For the text-containing cell, return its midpoint in (X, Y) coordinate format. 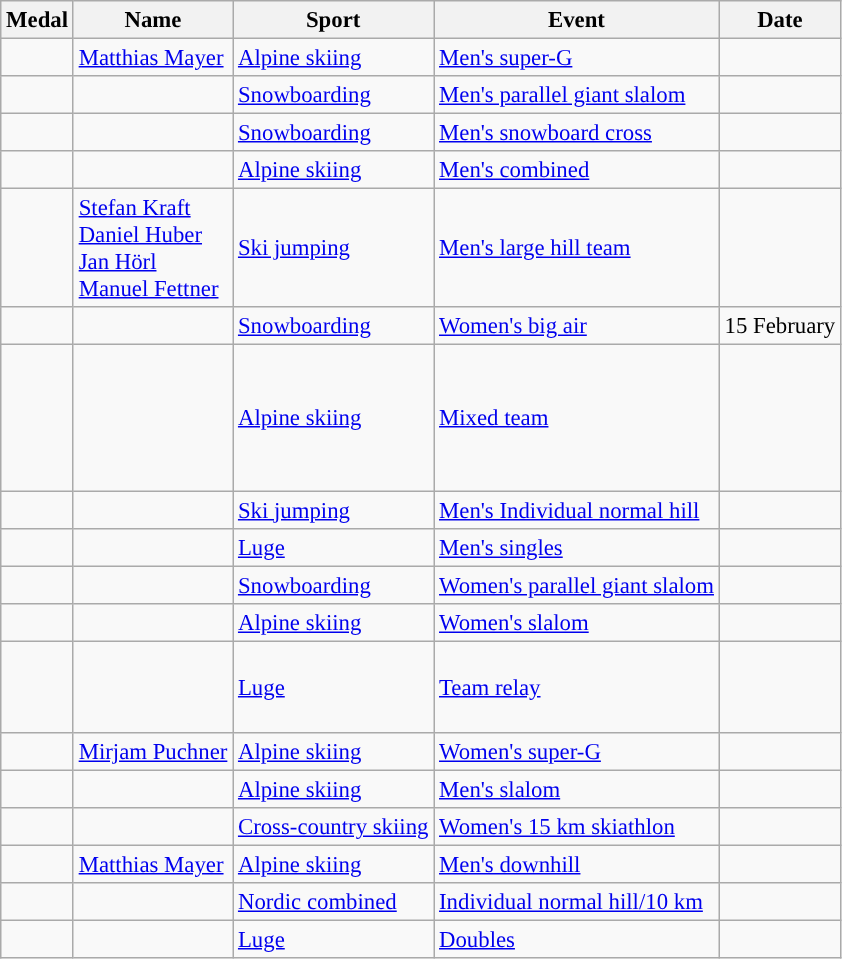
Men's slalom (577, 789)
15 February (780, 327)
Men's singles (577, 547)
Men's super-G (577, 58)
Men's downhill (577, 864)
Men's snowboard cross (577, 133)
Name (152, 20)
Women's slalom (577, 622)
Women's parallel giant slalom (577, 585)
Event (577, 20)
Team relay (577, 687)
Men's Individual normal hill (577, 510)
Cross-country skiing (334, 827)
Mixed team (577, 418)
Men's large hill team (577, 248)
Date (780, 20)
Women's super-G (577, 752)
Stefan KraftDaniel HuberJan HörlManuel Fettner (152, 248)
Nordic combined (334, 902)
Mirjam Puchner (152, 752)
Women's 15 km skiathlon (577, 827)
Doubles (577, 940)
Sport (334, 20)
Men's parallel giant slalom (577, 95)
Individual normal hill/10 km (577, 902)
Women's big air (577, 327)
Men's combined (577, 170)
Medal (38, 20)
